Return the (X, Y) coordinate for the center point of the cell that contains the specified text.  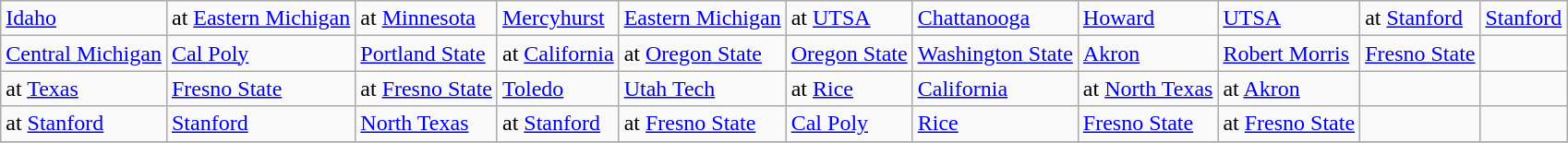
at Eastern Michigan (260, 18)
at UTSA (850, 18)
Eastern Michigan (702, 18)
North Texas (427, 124)
Chattanooga (995, 18)
at Rice (850, 89)
at North Texas (1148, 89)
Toledo (558, 89)
Oregon State (850, 54)
UTSA (1289, 18)
Utah Tech (702, 89)
at Akron (1289, 89)
Washington State (995, 54)
California (995, 89)
at Oregon State (702, 54)
Idaho (84, 18)
Rice (995, 124)
at Texas (84, 89)
Mercyhurst (558, 18)
at California (558, 54)
Central Michigan (84, 54)
at Minnesota (427, 18)
Howard (1148, 18)
Portland State (427, 54)
Akron (1148, 54)
Robert Morris (1289, 54)
